Find where the given text appears and provide that cell's center as (x, y) coordinate. 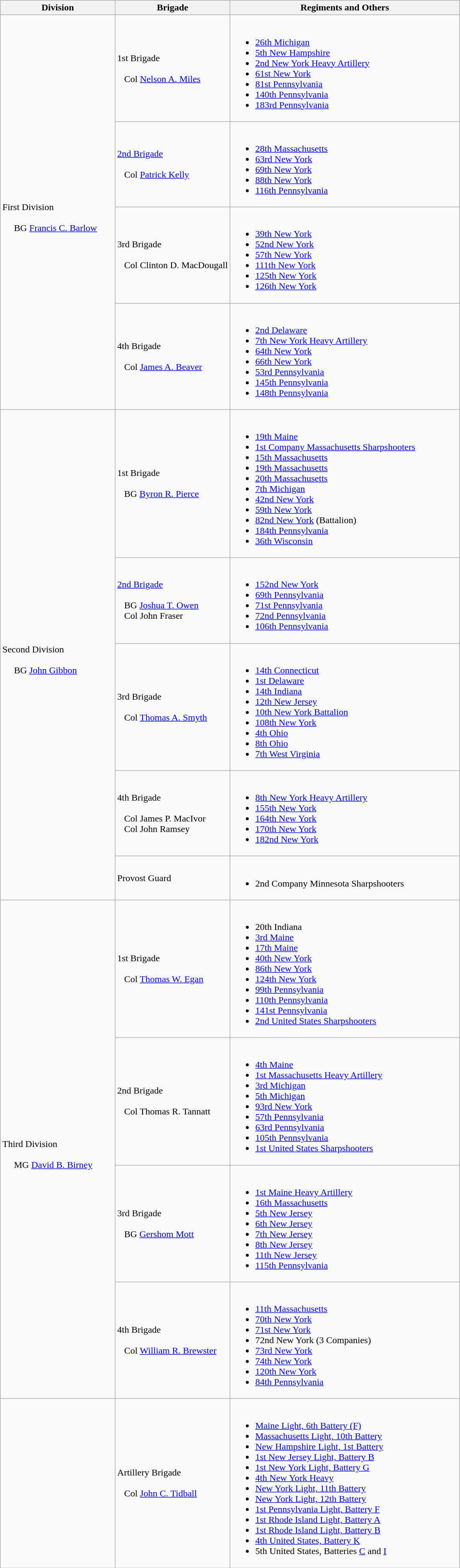
1st Brigade BG Byron R. Pierce (172, 484)
28th Massachusetts63rd New York69th New York88th New York116th Pennsylvania (345, 164)
14th Connecticut1st Delaware14th Indiana12th New Jersey10th New York Battalion108th New York4th Ohio8th Ohio7th West Virginia (345, 707)
3rd Brigade Col Thomas A. Smyth (172, 707)
8th New York Heavy Artillery155th New York164th New York170th New York182nd New York (345, 813)
39th New York52nd New York57th New York111th New York125th New York126th New York (345, 255)
2nd Brigade BG Joshua T. Owen Col John Fraser (172, 601)
Provost Guard (172, 878)
2nd Delaware7th New York Heavy Artillery64th New York66th New York53rd Pennsylvania145th Pennsylvania148th Pennsylvania (345, 356)
2nd Brigade Col Patrick Kelly (172, 164)
1st Brigade Col Nelson A. Miles (172, 68)
4th Brigade Col James A. Beaver (172, 356)
26th Michigan5th New Hampshire2nd New York Heavy Artillery61st New York81st Pennsylvania140th Pennsylvania183rd Pennsylvania (345, 68)
Artillery Brigade Col John C. Tidball (172, 1484)
4th Brigade Col James P. MacIvor Col John Ramsey (172, 813)
First Division BG Francis C. Barlow (58, 212)
3rd Brigade BG Gershom Mott (172, 1223)
3rd Brigade Col Clinton D. MacDougall (172, 255)
Second Division BG John Gibbon (58, 655)
4th Brigade Col William R. Brewster (172, 1340)
2nd Company Minnesota Sharpshooters (345, 878)
2nd Brigade Col Thomas R. Tannatt (172, 1101)
Brigade (172, 8)
11th Massachusetts70th New York71st New York72nd New York (3 Companies)73rd New York74th New York120th New York84th Pennsylvania (345, 1340)
1st Brigade Col Thomas W. Egan (172, 969)
Third Division MG David B. Birney (58, 1149)
Regiments and Others (345, 8)
152nd New York69th Pennsylvania71st Pennsylvania72nd Pennsylvania106th Pennsylvania (345, 601)
Division (58, 8)
1st Maine Heavy Artillery16th Massachusetts5th New Jersey6th New Jersey7th New Jersey8th New Jersey11th New Jersey115th Pennsylvania (345, 1223)
